For the text-containing cell, return its midpoint in (x, y) coordinate format. 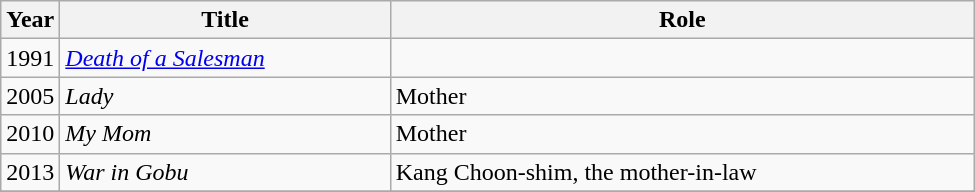
1991 (30, 58)
Lady (225, 96)
My Mom (225, 134)
Title (225, 20)
2010 (30, 134)
Death of a Salesman (225, 58)
Role (682, 20)
Kang Choon-shim, the mother-in-law (682, 172)
2005 (30, 96)
Year (30, 20)
War in Gobu (225, 172)
2013 (30, 172)
